From the cell containing the given text, extract its center point as [x, y] coordinate. 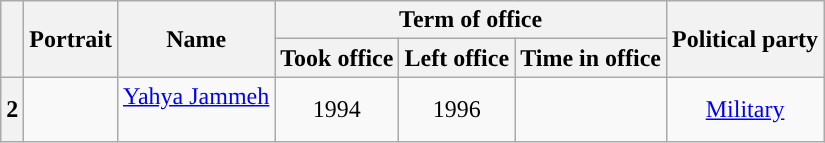
Left office [457, 58]
Term of office [471, 20]
Yahya Jammeh [196, 110]
1996 [457, 110]
Took office [337, 58]
1994 [337, 110]
Political party [746, 39]
2 [12, 110]
Military [746, 110]
Time in office [591, 58]
Portrait [71, 39]
Name [196, 39]
